Determine the [X, Y] coordinate at the center of the cell enclosing the given text.  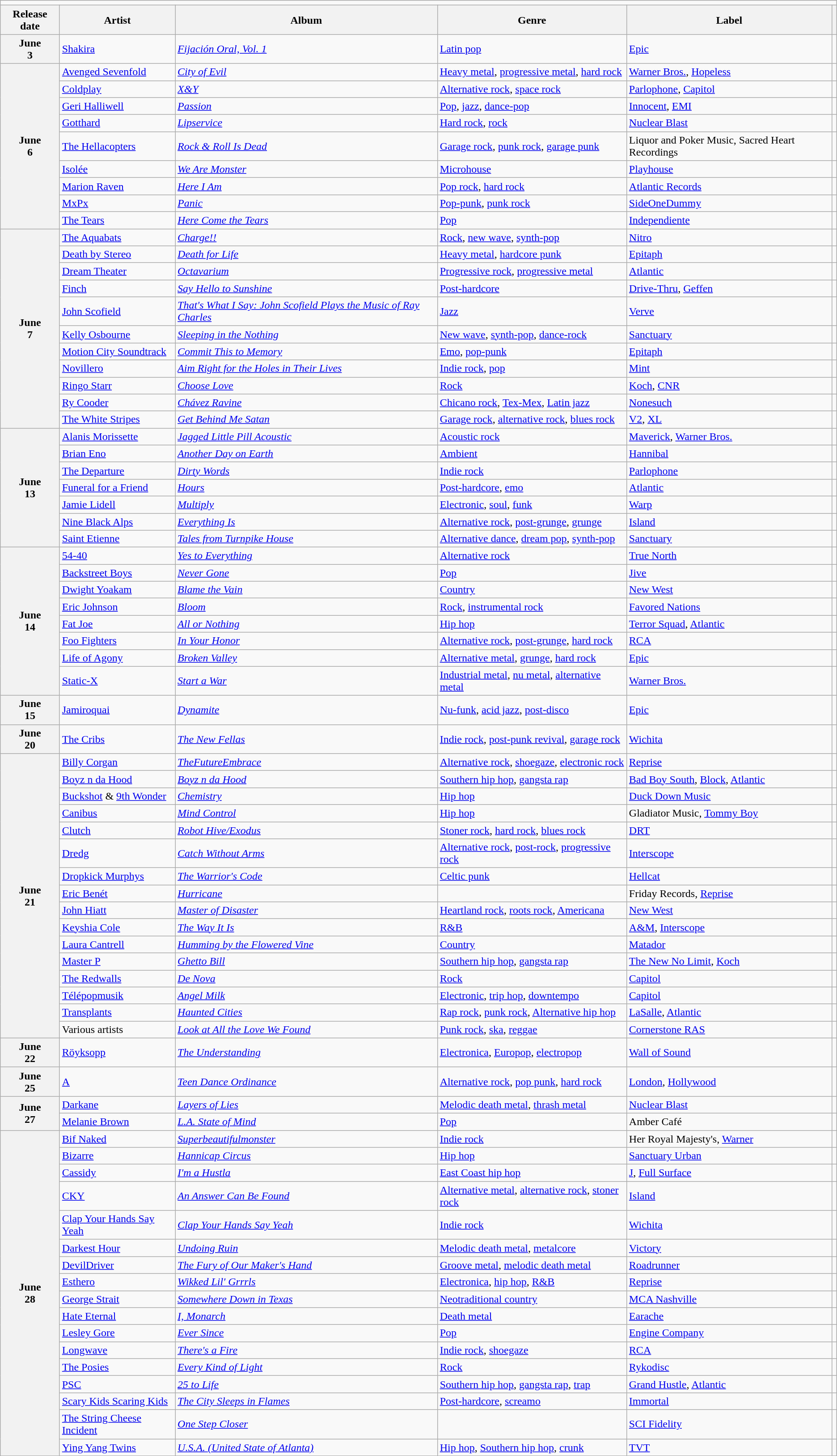
MCA Nashville [729, 1299]
Charge!! [307, 237]
Wall of Sound [729, 1053]
Eric Benét [117, 893]
Pop, jazz, dance-pop [532, 106]
Her Royal Majesty's, Warner [729, 1139]
Lesley Gore [117, 1333]
Hate Eternal [117, 1316]
Death for Life [307, 254]
June15 [30, 710]
Microhouse [532, 169]
Pop rock, hard rock [532, 186]
Alternative dance, dream pop, synth-pop [532, 539]
Octavarium [307, 271]
The Cribs [117, 739]
Innocent, EMI [729, 106]
Warner Bros., Hopeless [729, 72]
In Your Honor [307, 641]
Electronica, hip hop, R&B [532, 1282]
Album [307, 20]
Amber Café [729, 1122]
Label [729, 20]
Alternative rock, pop punk, hard rock [532, 1081]
The Tears [117, 220]
Koch, CNR [729, 385]
Heavy metal, progressive metal, hard rock [532, 72]
One Step Closer [307, 1424]
Cornerstone RAS [729, 1029]
Master P [117, 961]
Indie rock, pop [532, 368]
Say Hello to Sunshine [307, 288]
Nitro [729, 237]
Broken Valley [307, 658]
CKY [117, 1196]
June6 [30, 146]
Laura Cantrell [117, 944]
Multiply [307, 504]
L.A. State of Mind [307, 1122]
Haunted Cities [307, 1012]
Heavy metal, hardcore punk [532, 254]
Wikked Lil' Grrrls [307, 1282]
Dredg [117, 853]
Alternative rock, post-rock, progressive rock [532, 853]
June21 [30, 896]
Post-hardcore, emo [532, 487]
Warp [729, 504]
Aim Right for the Holes in Their Lives [307, 368]
Esthero [117, 1282]
Hard rock, rock [532, 123]
Melanie Brown [117, 1122]
Static-X [117, 681]
25 to Life [307, 1384]
There's a Fire [307, 1350]
Mind Control [307, 813]
June25 [30, 1081]
Alternative rock, shoegaze, electronic rock [532, 762]
I, Monarch [307, 1316]
DRT [729, 830]
Funeral for a Friend [117, 487]
The Hellacopters [117, 146]
Ever Since [307, 1333]
Never Gone [307, 573]
Transplants [117, 1012]
Brian Eno [117, 453]
TheFutureEmbrace [307, 762]
Everything Is [307, 522]
TVT [729, 1448]
The New Fellas [307, 739]
Melodic death metal, thrash metal [532, 1105]
The City Sleeps in Flames [307, 1401]
Jive [729, 573]
Motion City Soundtrack [117, 351]
Sanctuary Urban [729, 1156]
Neotraditional country [532, 1299]
Nonesuch [729, 402]
The Redwalls [117, 978]
June13 [30, 487]
Maverick, Warner Bros. [729, 436]
Panic [307, 203]
The New No Limit, Koch [729, 961]
Catch Without Arms [307, 853]
Parlophone, Capitol [729, 89]
Emo, pop-punk [532, 351]
Terror Squad, Atlantic [729, 624]
June14 [30, 622]
Layers of Lies [307, 1105]
Dropkick Murphys [117, 876]
Electronic, trip hop, downtempo [532, 995]
Rykodisc [729, 1367]
Geri Halliwell [117, 106]
Earache [729, 1316]
June28 [30, 1293]
Alternative rock, post-grunge, grunge [532, 522]
Ry Cooder [117, 402]
Kelly Osbourne [117, 334]
Dwight Yoakam [117, 590]
Ringo Starr [117, 385]
Liquor and Poker Music, Sacred Heart Recordings [729, 146]
The Way It Is [307, 927]
Bif Naked [117, 1139]
Jamiroquai [117, 710]
Here I Am [307, 186]
Post-hardcore, screamo [532, 1401]
Blame the Vain [307, 590]
Jazz [532, 311]
Billy Corgan [117, 762]
Friday Records, Reprise [729, 893]
Industrial metal, nu metal, alternative metal [532, 681]
V2, XL [729, 419]
Alternative metal, grunge, hard rock [532, 658]
Longwave [117, 1350]
Alternative rock [532, 556]
Isolée [117, 169]
Master of Disaster [307, 910]
Foo Fighters [117, 641]
City of Evil [307, 72]
Fat Joe [117, 624]
MxPx [117, 203]
Hurricane [307, 893]
I'm a Hustla [307, 1173]
Télépopmusik [117, 995]
Latin pop [532, 49]
Commit This to Memory [307, 351]
Shakira [117, 49]
Saint Etienne [117, 539]
Fijación Oral, Vol. 1 [307, 49]
Coldplay [117, 89]
Here Come the Tears [307, 220]
The Aquabats [117, 237]
Nu-funk, acid jazz, post-disco [532, 710]
Alternative rock, post-grunge, hard rock [532, 641]
Buckshot & 9th Wonder [117, 796]
Atlantic Records [729, 186]
Clutch [117, 830]
The Posies [117, 1367]
Genre [532, 20]
Alanis Morissette [117, 436]
Darkest Hour [117, 1248]
Jagged Little Pill Acoustic [307, 436]
Celtic punk [532, 876]
Rock, instrumental rock [532, 607]
Ying Yang Twins [117, 1448]
Interscope [729, 853]
Robot Hive/Exodus [307, 830]
Matador [729, 944]
Start a War [307, 681]
Humming by the Flowered Vine [307, 944]
The White Stripes [117, 419]
Yes to Everything [307, 556]
SideOneDummy [729, 203]
A&M, Interscope [729, 927]
Hellcat [729, 876]
Death metal [532, 1316]
Hours [307, 487]
Indie rock, shoegaze [532, 1350]
Chicano rock, Tex-Mex, Latin jazz [532, 402]
June22 [30, 1053]
Life of Agony [117, 658]
The Departure [117, 470]
Röyksopp [117, 1053]
Avenged Sevenfold [117, 72]
John Hiatt [117, 910]
Canibus [117, 813]
U.S.A. (United State of Atlanta) [307, 1448]
The Warrior's Code [307, 876]
June20 [30, 739]
Superbeautifulmonster [307, 1139]
Verve [729, 311]
Independiente [729, 220]
Another Day on Earth [307, 453]
Indie rock, post-punk revival, garage rock [532, 739]
Drive-Thru, Geffen [729, 288]
Release date [30, 20]
Rap rock, punk rock, Alternative hip hop [532, 1012]
Bad Boy South, Block, Atlantic [729, 779]
PSC [117, 1384]
Garage rock, punk rock, garage punk [532, 146]
Lipservice [307, 123]
Angel Milk [307, 995]
Jamie Lidell [117, 504]
London, Hollywood [729, 1081]
Darkane [117, 1105]
Engine Company [729, 1333]
Tales from Turnpike House [307, 539]
Duck Down Music [729, 796]
Acoustic rock [532, 436]
Victory [729, 1248]
Gotthard [117, 123]
Immortal [729, 1401]
The String Cheese Incident [117, 1424]
Ghetto Bill [307, 961]
Post-hardcore [532, 288]
Mint [729, 368]
Roadrunner [729, 1265]
Stoner rock, hard rock, blues rock [532, 830]
Choose Love [307, 385]
DevilDriver [117, 1265]
Scary Kids Scaring Kids [117, 1401]
Melodic death metal, metalcore [532, 1248]
June27 [30, 1113]
Southern hip hop, gangsta rap, trap [532, 1384]
Hannicap Circus [307, 1156]
De Nova [307, 978]
Look at All the Love We Found [307, 1029]
Playhouse [729, 169]
Dynamite [307, 710]
Artist [117, 20]
A [117, 1081]
We Are Monster [307, 169]
Electronica, Europop, electropop [532, 1053]
Pop-punk, punk rock [532, 203]
Garage rock, alternative rock, blues rock [532, 419]
Marion Raven [117, 186]
Undoing Ruin [307, 1248]
Favored Nations [729, 607]
54-40 [117, 556]
Somewhere Down in Texas [307, 1299]
Grand Hustle, Atlantic [729, 1384]
Novillero [117, 368]
R&B [532, 927]
Alternative metal, alternative rock, stoner rock [532, 1196]
The Fury of Our Maker's Hand [307, 1265]
June7 [30, 329]
Backstreet Boys [117, 573]
Various artists [117, 1029]
Dream Theater [117, 271]
Passion [307, 106]
June3 [30, 49]
Dirty Words [307, 470]
Hip hop, Southern hip hop, crunk [532, 1448]
Bloom [307, 607]
Chemistry [307, 796]
George Strait [117, 1299]
Rock & Roll Is Dead [307, 146]
Nine Black Alps [117, 522]
That's What I Say: John Scofield Plays the Music of Ray Charles [307, 311]
An Answer Can Be Found [307, 1196]
Heartland rock, roots rock, Americana [532, 910]
Teen Dance Ordinance [307, 1081]
Gladiator Music, Tommy Boy [729, 813]
Parlophone [729, 470]
Warner Bros. [729, 681]
Chávez Ravine [307, 402]
J, Full Surface [729, 1173]
All or Nothing [307, 624]
Every Kind of Light [307, 1367]
Bizarre [117, 1156]
Sleeping in the Nothing [307, 334]
Cassidy [117, 1173]
Keyshia Cole [117, 927]
Hannibal [729, 453]
Finch [117, 288]
X&Y [307, 89]
SCI Fidelity [729, 1424]
Rock, new wave, synth-pop [532, 237]
Eric Johnson [117, 607]
Get Behind Me Satan [307, 419]
The Understanding [307, 1053]
East Coast hip hop [532, 1173]
Punk rock, ska, reggae [532, 1029]
Death by Stereo [117, 254]
John Scofield [117, 311]
Electronic, soul, funk [532, 504]
Alternative rock, space rock [532, 89]
True North [729, 556]
Ambient [532, 453]
Progressive rock, progressive metal [532, 271]
LaSalle, Atlantic [729, 1012]
Groove metal, melodic death metal [532, 1265]
New wave, synth-pop, dance-rock [532, 334]
